Return the [X, Y] coordinate for the center point of the cell that contains the specified text.  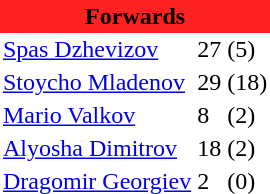
27 [209, 50]
(5) [247, 50]
18 [209, 148]
29 [209, 82]
Spas Dzhevizov [97, 50]
Alyosha Dimitrov [97, 148]
Mario Valkov [97, 116]
8 [209, 116]
Stoycho Mladenov [97, 82]
(18) [247, 82]
Forwards [135, 16]
